Return the [X, Y] coordinate for the center point of the cell that contains the specified text.  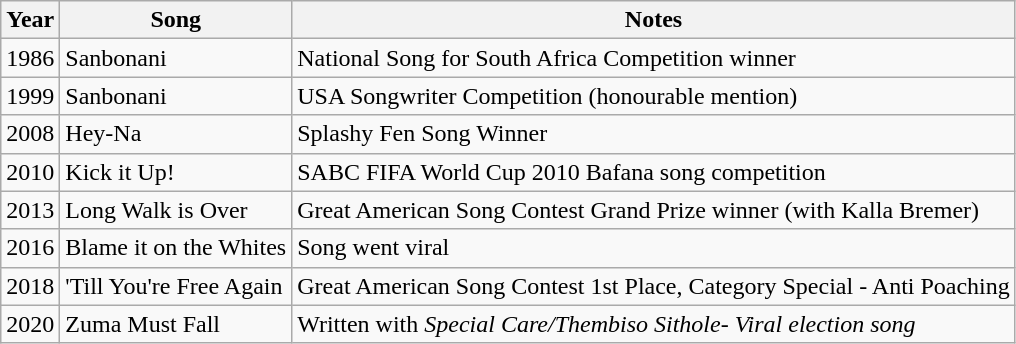
Blame it on the Whites [176, 248]
USA Songwriter Competition (honourable mention) [654, 96]
Notes [654, 20]
2008 [30, 134]
Kick it Up! [176, 172]
Song [176, 20]
2018 [30, 286]
Written with Special Care/Thembiso Sithole- Viral election song [654, 324]
1986 [30, 58]
2013 [30, 210]
Song went viral [654, 248]
SABC FIFA World Cup 2010 Bafana song competition [654, 172]
2010 [30, 172]
'Till You're Free Again [176, 286]
Great American Song Contest 1st Place, Category Special - Anti Poaching [654, 286]
Splashy Fen Song Winner [654, 134]
2016 [30, 248]
National Song for South Africa Competition winner [654, 58]
2020 [30, 324]
Long Walk is Over [176, 210]
Hey-Na [176, 134]
Zuma Must Fall [176, 324]
Great American Song Contest Grand Prize winner (with Kalla Bremer) [654, 210]
1999 [30, 96]
Year [30, 20]
